For the text-containing cell, return its midpoint in [x, y] coordinate format. 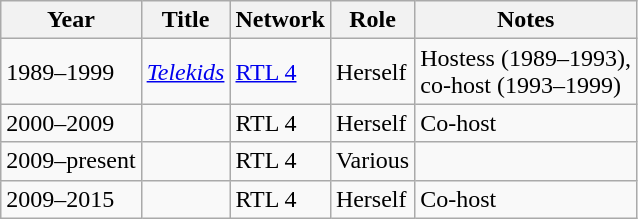
Various [372, 161]
2000–2009 [71, 123]
Title [186, 20]
Telekids [186, 72]
2009–2015 [71, 199]
Network [280, 20]
1989–1999 [71, 72]
Hostess (1989–1993),co-host (1993–1999) [526, 72]
2009–present [71, 161]
Year [71, 20]
Notes [526, 20]
Role [372, 20]
